Locate the cell with the specified text and output its [X, Y] center coordinate. 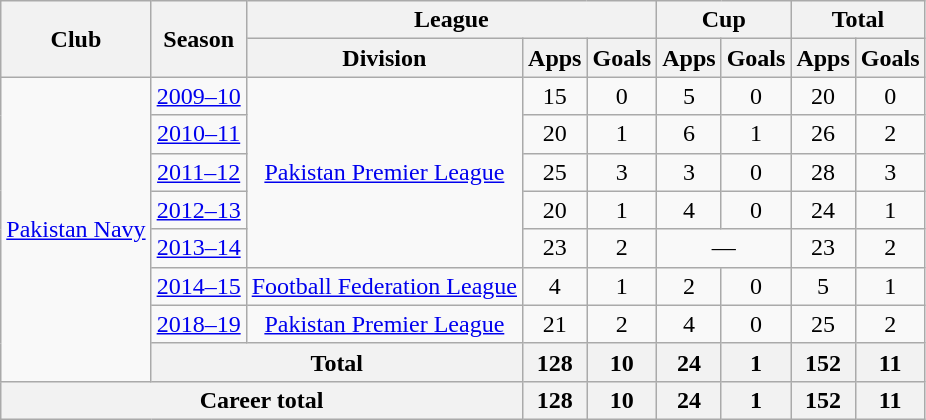
Club [76, 39]
2014–15 [198, 286]
2013–14 [198, 248]
28 [823, 172]
2012–13 [198, 210]
— [724, 248]
2009–10 [198, 96]
2010–11 [198, 134]
Season [198, 39]
21 [555, 324]
Career total [262, 400]
Pakistan Navy [76, 229]
2011–12 [198, 172]
2018–19 [198, 324]
Football Federation League [384, 286]
Division [384, 58]
6 [689, 134]
Cup [724, 20]
League [452, 20]
26 [823, 134]
15 [555, 96]
